Find where the given text appears and provide that cell's center as (x, y) coordinate. 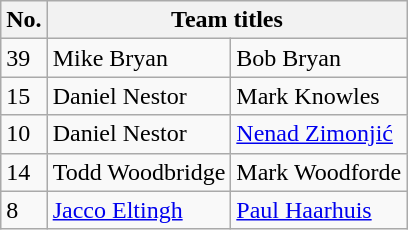
Mark Woodforde (319, 172)
14 (24, 172)
8 (24, 210)
Jacco Eltingh (139, 210)
No. (24, 20)
Team titles (227, 20)
39 (24, 58)
10 (24, 134)
Bob Bryan (319, 58)
15 (24, 96)
Mark Knowles (319, 96)
Paul Haarhuis (319, 210)
Mike Bryan (139, 58)
Todd Woodbridge (139, 172)
Nenad Zimonjić (319, 134)
